Capture the cell that displays the provided text and extract its (X, Y) central coordinate. 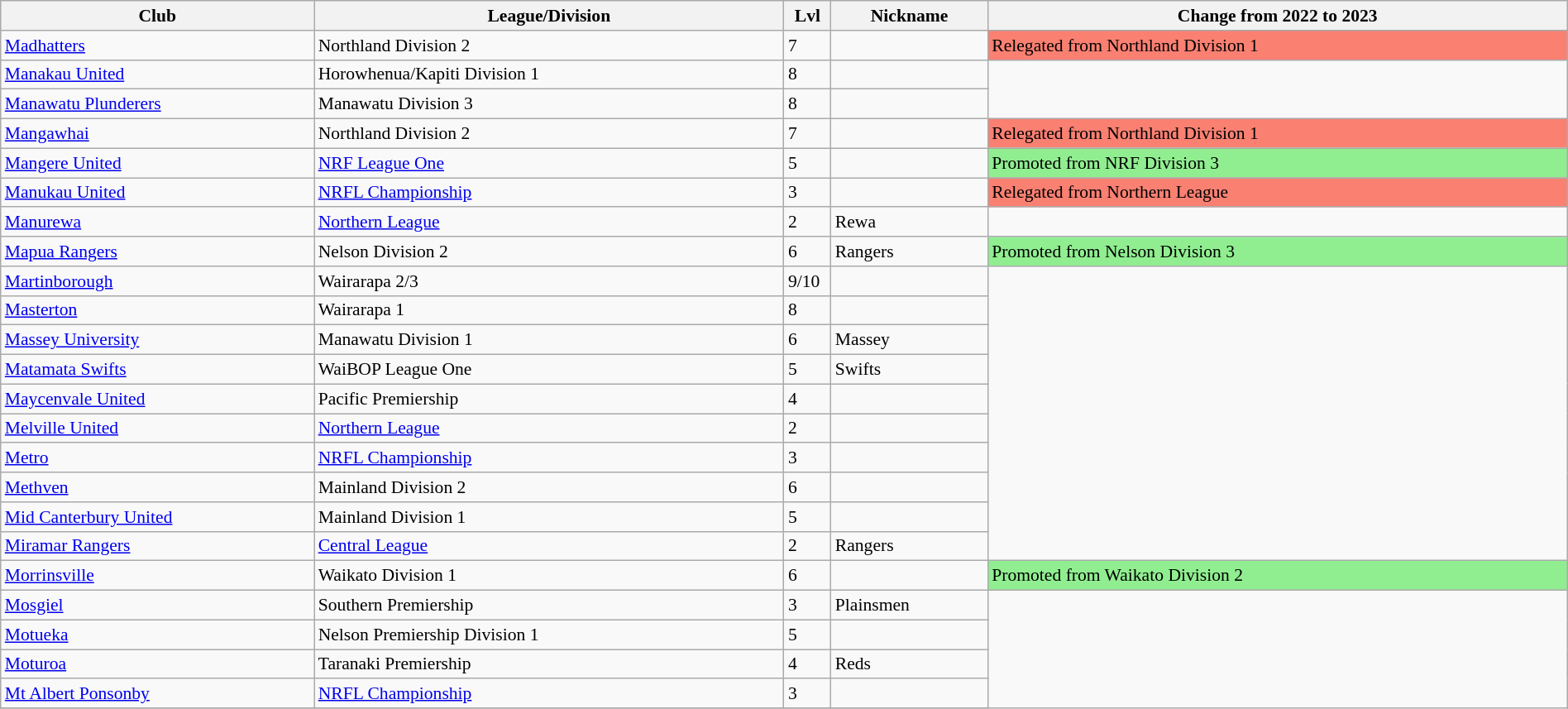
Manawatu Division 3 (549, 104)
Manawatu Division 1 (549, 340)
Miramar Rangers (157, 546)
Methven (157, 487)
Taranaki Premiership (549, 664)
WaiBOP League One (549, 370)
Reds (910, 664)
NRF League One (549, 163)
Waikato Division 1 (549, 576)
Promoted from NRF Division 3 (1277, 163)
Change from 2022 to 2023 (1277, 16)
Promoted from Nelson Division 3 (1277, 252)
Nickname (910, 16)
Manakau United (157, 74)
Martinborough (157, 281)
Nelson Premiership Division 1 (549, 635)
Manawatu Plunderers (157, 104)
Moturoa (157, 664)
Manukau United (157, 193)
9/10 (807, 281)
Metro (157, 458)
Nelson Division 2 (549, 252)
Southern Premiership (549, 606)
League/Division (549, 16)
Lvl (807, 16)
Madhatters (157, 46)
Mainland Division 2 (549, 487)
Mangawhai (157, 134)
Horowhenua/Kapiti Division 1 (549, 74)
Manurewa (157, 223)
Club (157, 16)
Relegated from Northern League (1277, 193)
Morrinsville (157, 576)
Promoted from Waikato Division 2 (1277, 576)
Maycenvale United (157, 399)
Swifts (910, 370)
Massey University (157, 340)
Matamata Swifts (157, 370)
Mainland Division 1 (549, 517)
Mangere United (157, 163)
Mosgiel (157, 606)
Mt Albert Ponsonby (157, 694)
Massey (910, 340)
Motueka (157, 635)
Melville United (157, 429)
Plainsmen (910, 606)
Pacific Premiership (549, 399)
Mapua Rangers (157, 252)
Rewa (910, 223)
Mid Canterbury United (157, 517)
Wairarapa 2/3 (549, 281)
Wairarapa 1 (549, 310)
Masterton (157, 310)
Central League (549, 546)
